Return the [X, Y] coordinate for the center point of the cell that contains the specified text.  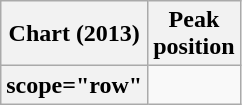
Peakposition [194, 34]
scope="row" [74, 85]
Chart (2013) [74, 34]
